Return the [X, Y] coordinate for the center point of the cell that contains the specified text.  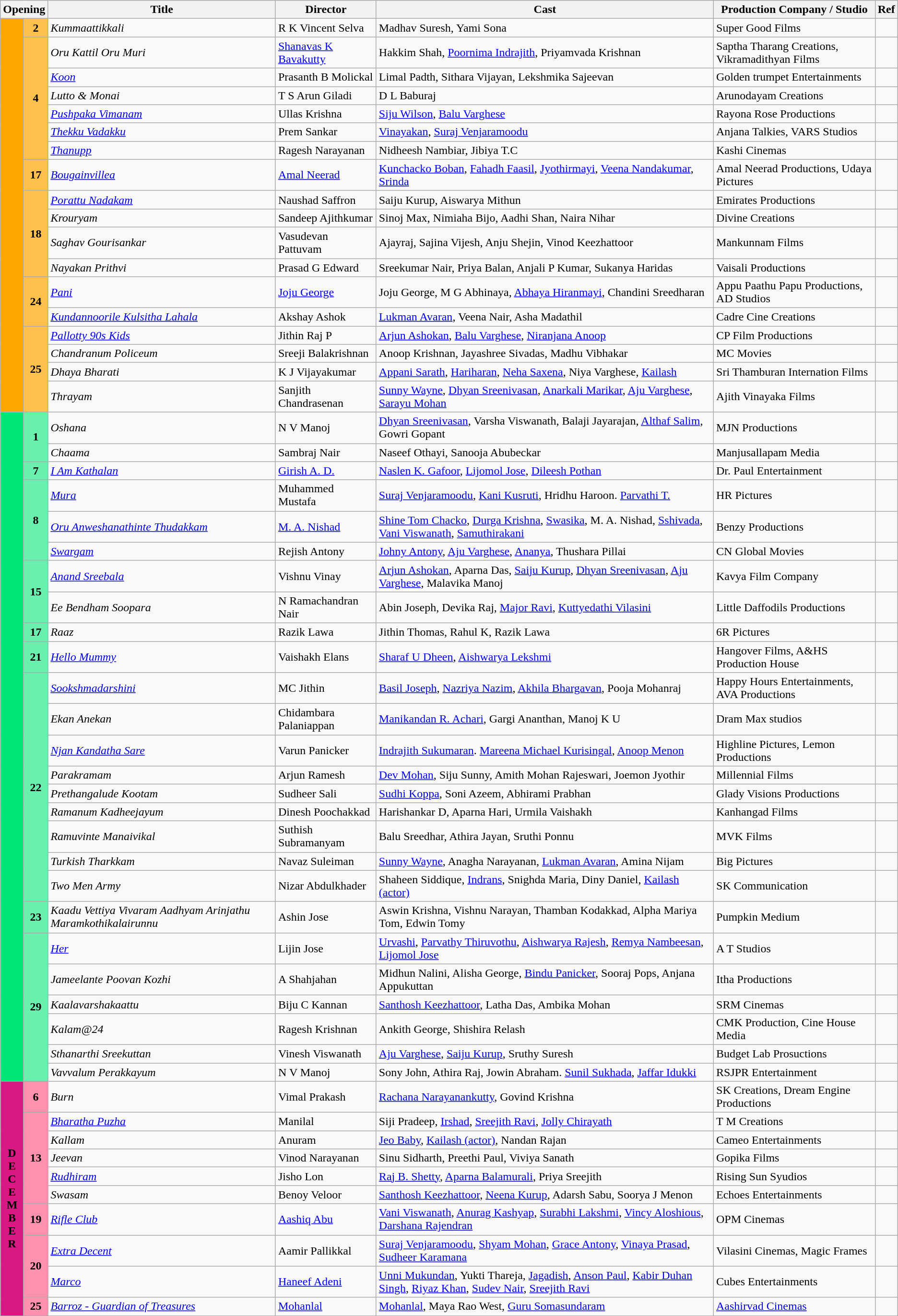
Vimal Prakash [326, 1097]
Kummaattikkali [162, 28]
29 [35, 1007]
Sreekumar Nair, Priya Balan, Anjali P Kumar, Sukanya Haridas [545, 267]
Gopika Films [794, 1158]
MC Jithin [326, 688]
Biju C Kannan [326, 1004]
Anjana Talkies, VARS Studios [794, 132]
Sanjith Chandrasenan [326, 396]
Rejish Antony [326, 551]
Swargam [162, 551]
Jeevan [162, 1158]
Koon [162, 77]
Pumpkin Medium [794, 917]
Unni Mukundan, Yukti Thareja, Jagadish, Anson Paul, Kabir Duhan Singh, Riyaz Khan, Sudev Nair, Sreejith Ravi [545, 1282]
Super Good Films [794, 28]
Happy Hours Entertainments, AVA Productions [794, 688]
T M Creations [794, 1122]
Oru Kattil Oru Muri [162, 53]
Prasanth B Molickal [326, 77]
N Ramachandran Nair [326, 607]
Siji Pradeep, Irshad, Sreejith Ravi, Jolly Chirayath [545, 1122]
Jeo Baby, Kailash (actor), Nandan Rajan [545, 1140]
Highline Pictures, Lemon Productions [794, 750]
20 [35, 1266]
8 [35, 520]
Chidambara Palaniappan [326, 720]
Raaz [162, 632]
Opening [24, 10]
Arjun Ashokan, Balu Varghese, Niranjana Anoop [545, 335]
Siju Wilson, Balu Varghese [545, 114]
Ajith Vinayaka Films [794, 396]
Chaama [162, 452]
Parakramam [162, 775]
Budget Lab Prosuctions [794, 1054]
18 [35, 233]
7 [35, 471]
Thekku Vadakku [162, 132]
4 [35, 98]
Akshay Ashok [326, 317]
Suraj Venjaramoodu, Kani Kusruti, Hridhu Haroon. Parvathi T. [545, 495]
Sookshmadarshini [162, 688]
Marco [162, 1282]
Abin Joseph, Devika Raj, Major Ravi, Kuttyedathi Vilasini [545, 607]
Njan Kandatha Sare [162, 750]
Amal Neerad [326, 175]
Porattu Nadakam [162, 200]
Aamir Pallikkal [326, 1250]
Rising Sun Syudios [794, 1176]
R K Vincent Selva [326, 28]
A Shahjahan [326, 980]
Big Pictures [794, 861]
Bharatha Puzha [162, 1122]
Burn [162, 1097]
Pani [162, 293]
M. A. Nishad [326, 527]
Extra Decent [162, 1250]
Arjun Ramesh [326, 775]
Krouryam [162, 218]
Jithin Thomas, Rahul K, Razik Lawa [545, 632]
Joju George [326, 293]
Sinu Sidharth, Preethi Paul, Viviya Sanath [545, 1158]
Benoy Veloor [326, 1195]
Harishankar D, Aparna Hari, Urmila Vaishakh [545, 812]
Lutto & Monai [162, 95]
Haneef Adeni [326, 1282]
Rifle Club [162, 1220]
MJN Productions [794, 428]
Manilal [326, 1122]
Oshana [162, 428]
23 [35, 917]
Indrajith Sukumaran. Mareena Michael Kurisingal, Anoop Menon [545, 750]
Itha Productions [794, 980]
Aashirvad Cinemas [794, 1306]
6 [35, 1097]
K J Vijayakumar [326, 372]
Jithin Raj P [326, 335]
Cadre Cine Creations [794, 317]
I Am Kathalan [162, 471]
Girish A. D. [326, 471]
Manjusallapam Media [794, 452]
Arjun Ashokan, Aparna Das, Saiju Kurup, Dhyan Sreenivasan, Aju Varghese, Malavika Manoj [545, 576]
Jameelante Poovan Kozhi [162, 980]
Shine Tom Chacko, Durga Krishna, Swasika, M. A. Nishad, Sshivada, Vani Viswanath, Samuthirakani [545, 527]
Kavya Film Company [794, 576]
Naslen K. Gafoor, Lijomol Jose, Dileesh Pothan [545, 471]
Echoes Entertainments [794, 1195]
MC Movies [794, 354]
Prethangalude Kootam [162, 794]
Mankunnam Films [794, 243]
Dr. Paul Entertainment [794, 471]
Pushpaka Vimanam [162, 114]
Johny Antony, Aju Varghese, Ananya, Thushara Pillai [545, 551]
Aswin Krishna, Vishnu Narayan, Thamban Kodakkad, Alpha Mariya Tom, Edwin Tomy [545, 917]
Sudheer Sali [326, 794]
Title [162, 10]
Vinayakan, Suraj Venjaramoodu [545, 132]
Saptha Tharang Creations, Vikramadithyan Films [794, 53]
Mohanlal [326, 1306]
15 [35, 592]
Santhosh Keezhattoor, Neena Kurup, Adarsh Sabu, Soorya J Menon [545, 1195]
Sandeep Ajithkumar [326, 218]
Anand Sreebala [162, 576]
Anoop Krishnan, Jayashree Sivadas, Madhu Vibhakar [545, 354]
Hangover Films, A&HS Production House [794, 656]
Saiju Kurup, Aiswarya Mithun [545, 200]
Director [326, 10]
Sreeji Balakrishnan [326, 354]
Suthish Subramanyam [326, 837]
Vishnu Vinay [326, 576]
Santhosh Keezhattoor, Latha Das, Ambika Mohan [545, 1004]
Anuram [326, 1140]
Cameo Entertainments [794, 1140]
1 [35, 437]
Arunodayam Creations [794, 95]
Ashin Jose [326, 917]
Varun Panicker [326, 750]
Pallotty 90s Kids [162, 335]
Little Daffodils Productions [794, 607]
Divine Creations [794, 218]
Dhyan Sreenivasan, Varsha Viswanath, Balaji Jayarajan, Althaf Salim, Gowri Gopant [545, 428]
Sudhi Koppa, Soni Azeem, Abhirami Prabhan [545, 794]
Naseef Othayi, Sanooja Abubeckar [545, 452]
Kallam [162, 1140]
Dram Max studios [794, 720]
OPM Cinemas [794, 1220]
Vaishakh Elans [326, 656]
Ramuvinte Manaivikal [162, 837]
Manikandan R. Achari, Gargi Ananthan, Manoj K U [545, 720]
Aju Varghese, Saiju Kurup, Sruthy Suresh [545, 1054]
Sunny Wayne, Dhyan Sreenivasan, Anarkali Marikar, Aju Varghese, Sarayu Mohan [545, 396]
Ekan Anekan [162, 720]
Swasam [162, 1195]
Golden trumpet Entertainments [794, 77]
Benzy Productions [794, 527]
Sinoj Max, Nimiaha Bijo, Aadhi Shan, Naira Nihar [545, 218]
Vavvalum Perakkayum [162, 1072]
Ankith George, Shishira Relash [545, 1029]
Kundannoorile Kulsitha Lahala [162, 317]
Nizar Abdulkhader [326, 886]
Sthanarthi Sreekuttan [162, 1054]
Ramanum Kadheejayum [162, 812]
Sony John, Athira Raj, Jowin Abraham. Sunil Sukhada, Jaffar Idukki [545, 1072]
Kanhangad Films [794, 812]
Rachana Narayanankutty, Govind Krishna [545, 1097]
DECEMBER [12, 1198]
Sunny Wayne, Anagha Narayanan, Lukman Avaran, Amina Nijam [545, 861]
Kunchacko Boban, Fahadh Faasil, Jyothirmayi, Veena Nandakumar, Srinda [545, 175]
Dhaya Bharati [162, 372]
Prasad G Edward [326, 267]
A T Studios [794, 948]
Ragesh Narayanan [326, 150]
Amal Neerad Productions, Udaya Pictures [794, 175]
Jisho Lon [326, 1176]
Vinod Narayanan [326, 1158]
Sambraj Nair [326, 452]
Glady Visions Productions [794, 794]
SK Creations, Dream Engine Productions [794, 1097]
Hakkim Shah, Poornima Indrajith, Priyamvada Krishnan [545, 53]
Lijin Jose [326, 948]
Prem Sankar [326, 132]
HR Pictures [794, 495]
Navaz Suleiman [326, 861]
Cast [545, 10]
Dinesh Poochakkad [326, 812]
MVK Films [794, 837]
Vaisali Productions [794, 267]
SRM Cinemas [794, 1004]
Limal Padth, Sithara Vijayan, Lekshmika Sajeevan [545, 77]
21 [35, 656]
RSJPR Entertainment [794, 1072]
Thrayam [162, 396]
22 [35, 787]
Hello Mummy [162, 656]
Her [162, 948]
Sri Thamburan Internation Films [794, 372]
Production Company / Studio [794, 10]
13 [35, 1158]
Aashiq Abu [326, 1220]
19 [35, 1220]
Cubes Entertainments [794, 1282]
Kaalavarshakaattu [162, 1004]
Ee Bendham Soopara [162, 607]
Mohanlal, Maya Rao West, Guru Somasundaram [545, 1306]
Dev Mohan, Siju Sunny, Amith Mohan Rajeswari, Joemon Jyothir [545, 775]
Chandranum Policeum [162, 354]
Sharaf U Dheen, Aishwarya Lekshmi [545, 656]
Nidheesh Nambiar, Jibiya T.C [545, 150]
SK Communication [794, 886]
Emirates Productions [794, 200]
Ref [886, 10]
T S Arun Giladi [326, 95]
Madhav Suresh, Yami Sona [545, 28]
Appu Paathu Papu Productions, AD Studios [794, 293]
Ullas Krishna [326, 114]
Rayona Rose Productions [794, 114]
Rudhiram [162, 1176]
2 [35, 28]
Naushad Saffron [326, 200]
Balu Sreedhar, Athira Jayan, Sruthi Ponnu [545, 837]
Barroz - Guardian of Treasures [162, 1306]
Lukman Avaran, Veena Nair, Asha Madathil [545, 317]
Midhun Nalini, Alisha George, Bindu Panicker, Sooraj Pops, Anjana Appukuttan [545, 980]
CN Global Movies [794, 551]
Shaheen Siddique, Indrans, Snighda Maria, Diny Daniel, Kailash (actor) [545, 886]
Suraj Venjaramoodu, Shyam Mohan, Grace Antony, Vinaya Prasad, Sudheer Karamana [545, 1250]
Kaadu Vettiya Vivaram Aadhyam Arinjathu Maramkothikalairunnu [162, 917]
CMK Production, Cine House Media [794, 1029]
Muhammed Mustafa [326, 495]
Saghav Gourisankar [162, 243]
Vinesh Viswanath [326, 1054]
Joju George, M G Abhinaya, Abhaya Hiranmayi, Chandini Sreedharan [545, 293]
CP Film Productions [794, 335]
24 [35, 301]
Nayakan Prithvi [162, 267]
6R Pictures [794, 632]
D L Baburaj [545, 95]
Vilasini Cinemas, Magic Frames [794, 1250]
Mura [162, 495]
Vani Viswanath, Anurag Kashyap, Surabhi Lakshmi, Vincy Aloshious, Darshana Rajendran [545, 1220]
Basil Joseph, Nazriya Nazim, Akhila Bhargavan, Pooja Mohanraj [545, 688]
Shanavas K Bavakutty [326, 53]
Vasudevan Pattuvam [326, 243]
Appani Sarath, Hariharan, Neha Saxena, Niya Varghese, Kailash [545, 372]
Raj B. Shetty, Aparna Balamurali, Priya Sreejith [545, 1176]
Turkish Tharkkam [162, 861]
Urvashi, Parvathy Thiruvothu, Aishwarya Rajesh, Remya Nambeesan, Lijomol Jose [545, 948]
Ajayraj, Sajina Vijesh, Anju Shejin, Vinod Keezhattoor [545, 243]
Kashi Cinemas [794, 150]
Oru Anweshanathinte Thudakkam [162, 527]
Bougainvillea [162, 175]
Two Men Army [162, 886]
Razik Lawa [326, 632]
Ragesh Krishnan [326, 1029]
Millennial Films [794, 775]
Kalam@24 [162, 1029]
Thanupp [162, 150]
